Return (X, Y) of the center of cell containing provided text 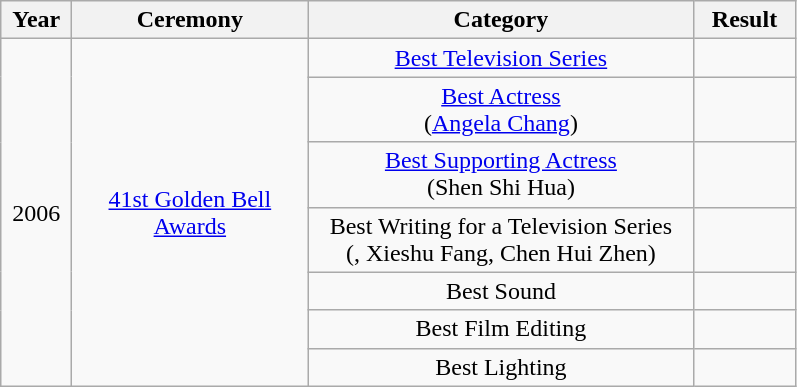
2006 (36, 212)
Best Film Editing (501, 329)
Best Sound (501, 291)
Category (501, 20)
Year (36, 20)
Best Writing for a Television Series (, Xieshu Fang, Chen Hui Zhen) (501, 240)
Result (744, 20)
41st Golden Bell Awards (190, 212)
Best Lighting (501, 367)
Best Supporting Actress (Shen Shi Hua) (501, 174)
Best Actress (Angela Chang) (501, 110)
Ceremony (190, 20)
Best Television Series (501, 58)
